Return [X, Y] of the center of cell containing provided text 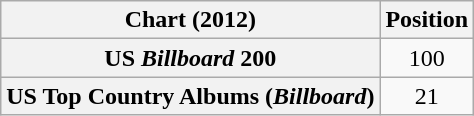
Chart (2012) [190, 20]
US Top Country Albums (Billboard) [190, 96]
US Billboard 200 [190, 58]
21 [427, 96]
100 [427, 58]
Position [427, 20]
